Locate the cell with the specified text and output its [x, y] center coordinate. 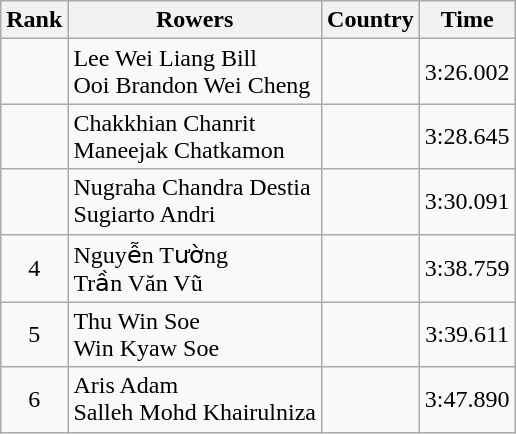
5 [34, 334]
Lee Wei Liang BillOoi Brandon Wei Cheng [195, 72]
3:28.645 [467, 136]
3:26.002 [467, 72]
Nugraha Chandra DestiaSugiarto Andri [195, 202]
Nguyễn TườngTrần Văn Vũ [195, 268]
Aris AdamSalleh Mohd Khairulniza [195, 400]
Country [371, 20]
3:38.759 [467, 268]
Thu Win SoeWin Kyaw Soe [195, 334]
3:30.091 [467, 202]
6 [34, 400]
Rowers [195, 20]
3:39.611 [467, 334]
Rank [34, 20]
3:47.890 [467, 400]
4 [34, 268]
Chakkhian ChanritManeejak Chatkamon [195, 136]
Time [467, 20]
